Output the [x, y] coordinate of the center of the cell containing the given text.  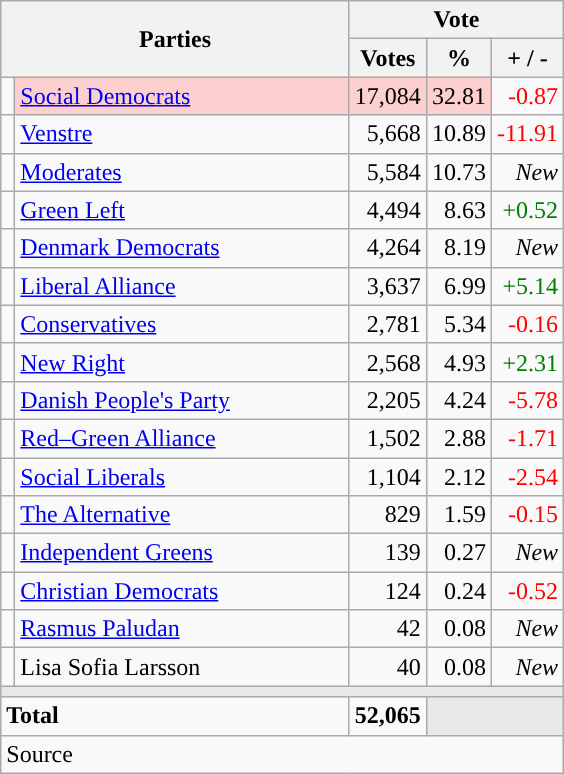
Votes [388, 58]
42 [388, 629]
-0.15 [527, 515]
0.27 [458, 553]
+0.52 [527, 210]
+5.14 [527, 286]
+2.31 [527, 362]
Liberal Alliance [182, 286]
124 [388, 591]
Conservatives [182, 324]
Vote [456, 20]
4,494 [388, 210]
Source [282, 754]
2.88 [458, 438]
6.99 [458, 286]
-2.54 [527, 477]
5,668 [388, 134]
2.12 [458, 477]
8.63 [458, 210]
8.19 [458, 248]
-0.16 [527, 324]
Green Left [182, 210]
2,781 [388, 324]
% [458, 58]
Total [176, 716]
32.81 [458, 96]
Venstre [182, 134]
40 [388, 667]
10.73 [458, 172]
Red–Green Alliance [182, 438]
1.59 [458, 515]
New Right [182, 362]
2,205 [388, 400]
Independent Greens [182, 553]
4,264 [388, 248]
Rasmus Paludan [182, 629]
-11.91 [527, 134]
829 [388, 515]
1,502 [388, 438]
139 [388, 553]
3,637 [388, 286]
1,104 [388, 477]
+ / - [527, 58]
-0.52 [527, 591]
Parties [176, 39]
4.24 [458, 400]
17,084 [388, 96]
-1.71 [527, 438]
52,065 [388, 716]
Lisa Sofia Larsson [182, 667]
4.93 [458, 362]
Denmark Democrats [182, 248]
Danish People's Party [182, 400]
-0.87 [527, 96]
Social Democrats [182, 96]
10.89 [458, 134]
5.34 [458, 324]
Christian Democrats [182, 591]
The Alternative [182, 515]
Moderates [182, 172]
5,584 [388, 172]
Social Liberals [182, 477]
0.24 [458, 591]
-5.78 [527, 400]
2,568 [388, 362]
